Provide the (x, y) coordinate of the cell's center where the given text is located.  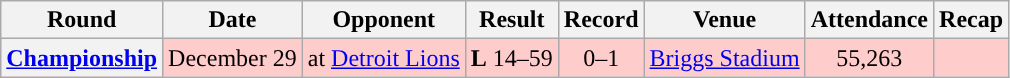
L 14–59 (512, 58)
Date (233, 20)
Opponent (384, 20)
55,263 (869, 58)
0–1 (601, 58)
at Detroit Lions (384, 58)
Round (82, 20)
Record (601, 20)
Championship (82, 58)
Briggs Stadium (724, 58)
December 29 (233, 58)
Result (512, 20)
Venue (724, 20)
Recap (972, 20)
Attendance (869, 20)
